Return the (x, y) coordinate for the center point of the cell that contains the specified text.  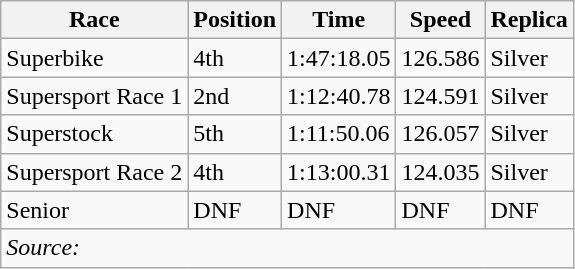
Position (235, 20)
Supersport Race 2 (94, 172)
1:47:18.05 (339, 58)
Superstock (94, 134)
Superbike (94, 58)
1:11:50.06 (339, 134)
Time (339, 20)
Race (94, 20)
126.057 (440, 134)
2nd (235, 96)
Replica (529, 20)
5th (235, 134)
Speed (440, 20)
Source: (288, 248)
1:12:40.78 (339, 96)
124.591 (440, 96)
124.035 (440, 172)
Supersport Race 1 (94, 96)
1:13:00.31 (339, 172)
126.586 (440, 58)
Senior (94, 210)
